Provide the [x, y] coordinate of the cell's center where the given text is located.  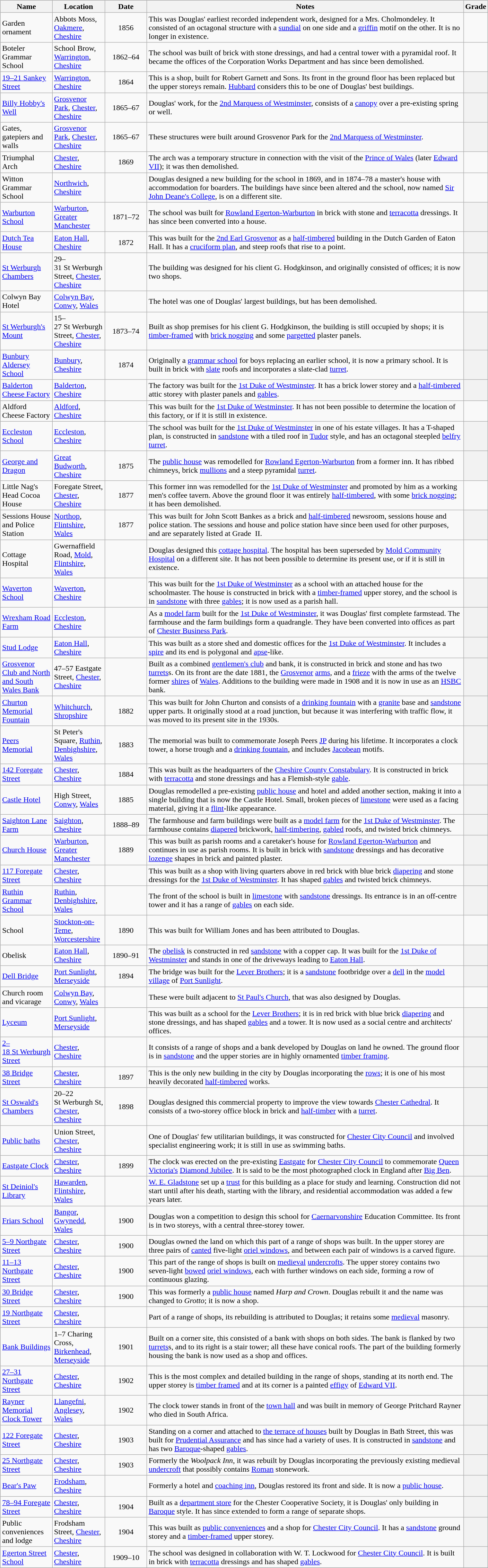
Douglas' work, for the 2nd Marquess of Westminster, consists of a canopy over a pre-existing spring or well. [305, 107]
St Deiniol's Library [26, 1191]
The arch was a temporary structure in connection with the visit of the Prince of Wales (later Edward VII); it was then demolished. [305, 162]
1–7 Charing Cross, Birkenhead, Merseyside [79, 1347]
1882 [126, 711]
Gates, gatepiers and walls [26, 137]
Warburton School [26, 217]
George and Dragon [26, 466]
These were built adjacent to St Paul's Church, that was also designed by Douglas. [305, 997]
Waverton, Cheshire [79, 593]
1864 [126, 82]
This was built for William Jones and has been attributed to Douglas. [305, 930]
Stud Lodge [26, 647]
Saighton, Cheshire [79, 825]
St Werburgh Chambers [26, 272]
Churton Memorial Fountain [26, 711]
Public baths [26, 1141]
25 Northgate Street [26, 1465]
20–22 St Werburgh St, Chester, Cheshire [79, 1107]
Bangor, Gwynedd, Wales [79, 1221]
47–57 Eastgate Street, Chester, Cheshire [79, 677]
Eccleston School [26, 436]
Aldford Cheese Factory [26, 411]
Castle Hotel [26, 800]
1894 [126, 976]
Colwyn Bay Hotel [26, 301]
1901 [126, 1347]
1899 [126, 1166]
Obelisk [26, 955]
Location [79, 6]
St Oswald's Chambers [26, 1107]
Saighton Lane Farm [26, 825]
142 Foregate Street [26, 775]
Abbots Moss, Oakmere, Cheshire [79, 27]
Garden ornament [26, 27]
Ruthin, Denbighshire, Wales [79, 900]
Witton Grammar School [26, 188]
Church room and vicarage [26, 997]
Dutch Tea House [26, 242]
This was built as a store shed and domestic offices for the 1st Duke of Westminster. It includes a spire and its end is polygonal and apse-like. [305, 647]
1909–10 [126, 1557]
Egerton Street School [26, 1557]
Bunbury, Cheshire [79, 365]
Northwich, Cheshire [79, 188]
Church House [26, 850]
Notes [305, 6]
Part of a range of shops, its rebuilding is attributed to Douglas; it retains some medieval masonry. [305, 1317]
122 Foregate Street [26, 1440]
Frodsham Street, Chester, Cheshire [79, 1532]
5–9 Northgate Street [26, 1246]
Bear's Paw [26, 1486]
Foregate Street, Chester, Cheshire [79, 495]
The public house was remodelled for Rowland Egerton-Warburton from a former inn. It has ribbed chimneys, brick mullions and a steep pyramidal turret. [305, 466]
1897 [126, 1077]
Union Street, Chester, Cheshire [79, 1141]
Ruthin Grammar School [26, 900]
11–13 Northgate Street [26, 1271]
Date [126, 6]
1862–64 [126, 57]
Triumphal Arch [26, 162]
Sessions House and Police Station [26, 525]
School [26, 930]
19–21 Sankey Street [26, 82]
Formerly a hotel and coaching inn, Douglas restored its front and side. It is now a public house. [305, 1486]
1872 [126, 242]
Bank Buildings [26, 1347]
Eastgate Clock [26, 1166]
78–94 Foregate Street [26, 1507]
High Street, Conwy, Wales [79, 800]
29–31 St Werburgh Street, Chester, Cheshire [79, 272]
1884 [126, 775]
Balderton Cheese Factory [26, 390]
1890 [126, 930]
1883 [126, 745]
1874 [126, 365]
Llangefni, Anglesey, Wales [79, 1410]
Great Budworth, Cheshire [79, 466]
School Brow, Warrington, Cheshire [79, 57]
27–31 Northgate Street [26, 1380]
These structures were built around Grosvenor Park for the 2nd Marquess of Westminster. [305, 137]
Frodsham, Cheshire [79, 1486]
1898 [126, 1107]
38 Bridge Street [26, 1077]
19 Northgate Street [26, 1317]
Whitchurch, Shropshire [79, 711]
Northop, Flintshire, Wales [79, 525]
Lyceum [26, 1022]
Waverton School [26, 593]
Public conveniences and lodge [26, 1532]
Stockton-on-Teme, Worcestershire [79, 930]
St Peter's Square, Ruthin, Denbighshire, Wales [79, 745]
The clock tower stands in front of the town hall and was built in memory of George Pritchard Rayner who died in South Africa. [305, 1410]
1871–72 [126, 217]
Aldford, Cheshire [79, 411]
1890–91 [126, 955]
Dell Bridge [26, 976]
The school was built for Rowland Egerton-Warburton in brick with stone and terracotta dressings. It has since been converted into a house. [305, 217]
Name [26, 6]
2–18 St Werburgh Street [26, 1052]
1885 [126, 800]
This was built as public conveniences and a shop for Chester City Council. It has a sandstone ground storey and a timber-framed upper storey. [305, 1532]
Billy Hobby's Well [26, 107]
This is the only new building in the city by Douglas incorporating the rows; it is one of his most heavily decorated half-timbered works. [305, 1077]
The hotel was one of Douglas' largest buildings, but has been demolished. [305, 301]
Gwernaffield Road, Mold, Flintshire, Wales [79, 559]
This was built for the 1st Duke of Westminster. It has not been possible to determine the location of this factory, or if it is still in existence. [305, 411]
Peers Memorial [26, 745]
1873–74 [126, 331]
Wrexham Road Farm [26, 622]
30 Bridge Street [26, 1296]
Balderton, Cheshire [79, 390]
15–27 St Werburgh Street, Chester, Cheshire [79, 331]
St Werburgh's Mount [26, 331]
The factory was built for the 1st Duke of Westminster. It has a brick lower storey and a half-timbered attic storey with plaster panels and gables. [305, 390]
Bunbury Aldersey School [26, 365]
Warrington, Cheshire [79, 82]
1888–89 [126, 825]
1875 [126, 466]
Rayner Memorial Clock Tower [26, 1410]
The bridge was built for the Lever Brothers; it is a sandstone footbridge over a dell in the model village of Port Sunlight. [305, 976]
1856 [126, 27]
Cottage Hospital [26, 559]
This was formerly a public house named Harp and Crown. Douglas rebuilt it and the name was changed to Grotto; it is now a shop. [305, 1296]
117 Foregate Street [26, 875]
Little Nag's Head Cocoa House [26, 495]
Boteler Grammar School [26, 57]
Grosvenor Club and North and South Wales Bank [26, 677]
Grade [476, 6]
Friars School [26, 1221]
1889 [126, 850]
Hawarden, Flintshire, Wales [79, 1191]
1869 [126, 162]
The building was designed for his client G. Hodgkinson, and originally consisted of offices; it is now two shops. [305, 272]
